Output the (X, Y) coordinate of the center of the cell containing the given text.  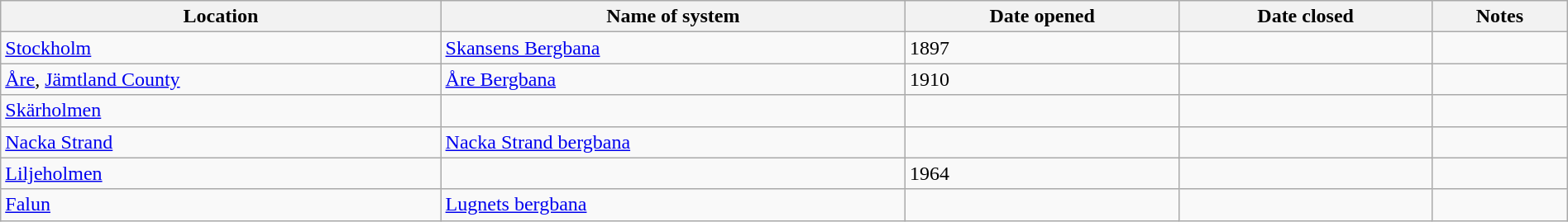
1897 (1042, 48)
Liljeholmen (221, 173)
Nacka Strand bergbana (673, 142)
Nacka Strand (221, 142)
Stockholm (221, 48)
Name of system (673, 17)
1964 (1042, 173)
Date closed (1306, 17)
1910 (1042, 79)
Lugnets bergbana (673, 205)
Falun (221, 205)
Åre, Jämtland County (221, 79)
Date opened (1042, 17)
Skärholmen (221, 111)
Åre Bergbana (673, 79)
Skansens Bergbana (673, 48)
Notes (1499, 17)
Location (221, 17)
